Return [x, y] of the center of cell containing provided text 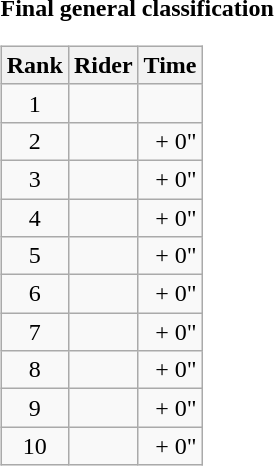
6 [34, 294]
5 [34, 256]
Rider [103, 65]
9 [34, 408]
Time [170, 65]
10 [34, 446]
1 [34, 103]
3 [34, 179]
4 [34, 217]
2 [34, 141]
Rank [34, 65]
7 [34, 332]
8 [34, 370]
